Identify which cell holds the provided text, then report its [X, Y] central coordinate. 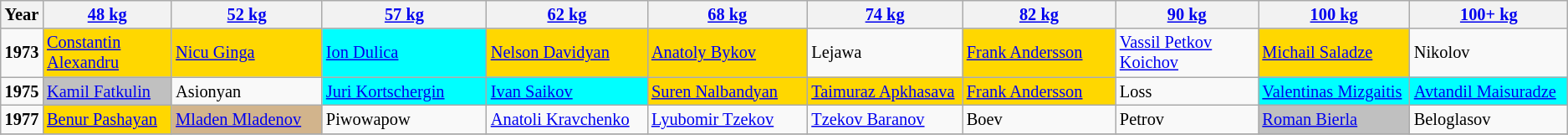
68 kg [728, 14]
1975 [22, 91]
Year [22, 14]
Ion Dulica [405, 53]
Piwowapow [405, 119]
1977 [22, 119]
57 kg [405, 14]
Benur Pashayan [107, 119]
Petrov [1187, 119]
100 kg [1335, 14]
Kamil Fatkulin [107, 91]
48 kg [107, 14]
Ivan Saikov [567, 91]
Boev [1039, 119]
Constantin Alexandru [107, 53]
Anatoli Kravchenko [567, 119]
1973 [22, 53]
Nikolov [1489, 53]
90 kg [1187, 14]
Tzekov Baranov [885, 119]
Michail Saladze [1335, 53]
Suren Nalbandyan [728, 91]
Roman Bierla [1335, 119]
Asionyan [247, 91]
Vassil Petkov Koichov [1187, 53]
52 kg [247, 14]
Mladen Mladenov [247, 119]
62 kg [567, 14]
Valentinas Mizgaitis [1335, 91]
Lyubomir Tzekov [728, 119]
Nicu Ginga [247, 53]
Loss [1187, 91]
74 kg [885, 14]
100+ kg [1489, 14]
Lejawa [885, 53]
Avtandil Maisuradze [1489, 91]
82 kg [1039, 14]
Juri Kortschergin [405, 91]
Taimuraz Apkhasava [885, 91]
Nelson Davidyan [567, 53]
Anatoly Bykov [728, 53]
Beloglasov [1489, 119]
